Pinpoint the cell where the given text exists, returning its (x, y) midpoint coordinate. 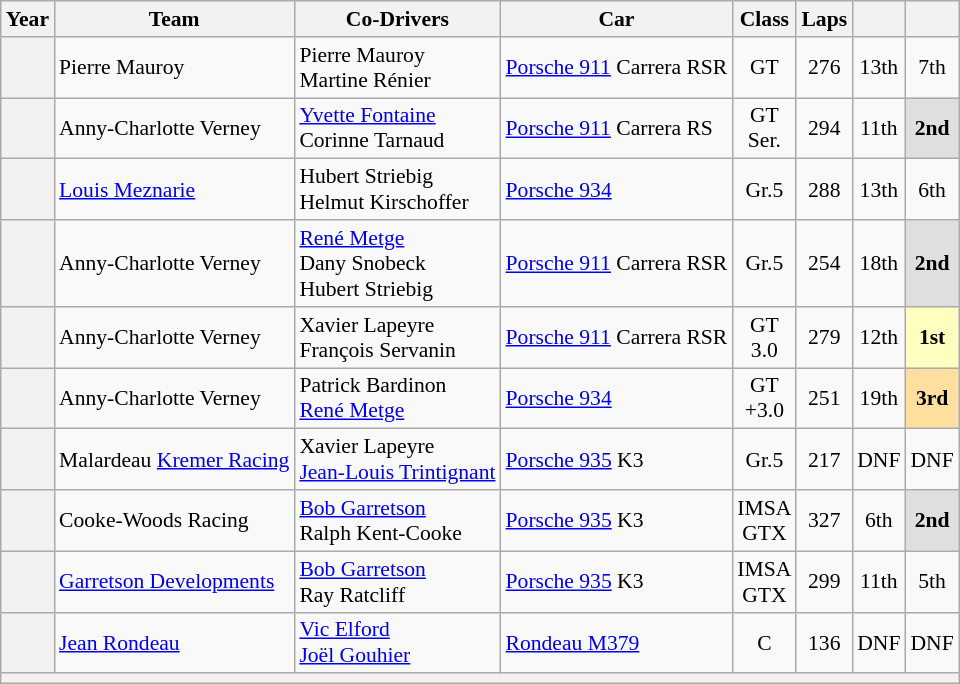
Pierre Mauroy (174, 68)
279 (824, 338)
299 (824, 582)
Porsche 911 Carrera RS (617, 128)
Xavier Lapeyre François Servanin (397, 338)
Jean Rondeau (174, 642)
254 (824, 264)
René Metge Dany Snobeck Hubert Striebig (397, 264)
Bob Garretson Ray Ratcliff (397, 582)
Pierre Mauroy Martine Rénier (397, 68)
Garretson Developments (174, 582)
276 (824, 68)
Year (28, 19)
Class (764, 19)
Yvette Fontaine Corinne Tarnaud (397, 128)
Team (174, 19)
217 (824, 460)
Patrick Bardinon René Metge (397, 398)
136 (824, 642)
Cooke-Woods Racing (174, 520)
Bob Garretson Ralph Kent-Cooke (397, 520)
18th (878, 264)
7th (932, 68)
251 (824, 398)
294 (824, 128)
Vic Elford Joël Gouhier (397, 642)
Hubert Striebig Helmut Kirschoffer (397, 190)
327 (824, 520)
Co-Drivers (397, 19)
5th (932, 582)
GT (764, 68)
3rd (932, 398)
12th (878, 338)
GTSer. (764, 128)
Rondeau M379 (617, 642)
Louis Meznarie (174, 190)
GT+3.0 (764, 398)
GT3.0 (764, 338)
1st (932, 338)
Xavier Lapeyre Jean-Louis Trintignant (397, 460)
Malardeau Kremer Racing (174, 460)
19th (878, 398)
C (764, 642)
Laps (824, 19)
288 (824, 190)
Car (617, 19)
